For the text-containing cell, return its midpoint in [X, Y] coordinate format. 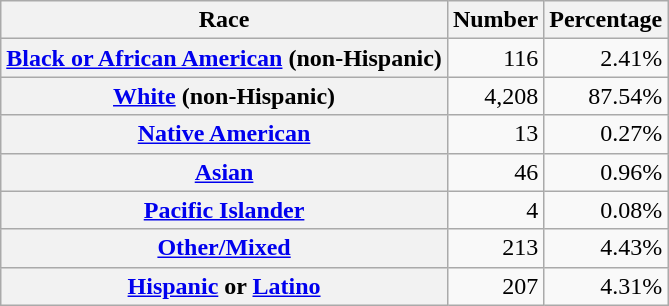
4 [495, 210]
4.31% [606, 286]
0.96% [606, 172]
46 [495, 172]
4,208 [495, 96]
Percentage [606, 20]
Black or African American (non-Hispanic) [224, 58]
Number [495, 20]
2.41% [606, 58]
87.54% [606, 96]
Native American [224, 134]
Pacific Islander [224, 210]
Hispanic or Latino [224, 286]
13 [495, 134]
213 [495, 248]
Asian [224, 172]
Other/Mixed [224, 248]
Race [224, 20]
116 [495, 58]
4.43% [606, 248]
0.27% [606, 134]
0.08% [606, 210]
White (non-Hispanic) [224, 96]
207 [495, 286]
